Find where the given text appears and provide that cell's center as (x, y) coordinate. 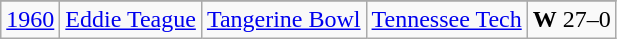
Eddie Teague (131, 20)
Tennessee Tech (446, 20)
W 27–0 (572, 20)
Tangerine Bowl (284, 20)
1960 (30, 20)
